Return [X, Y] of the center of cell containing provided text 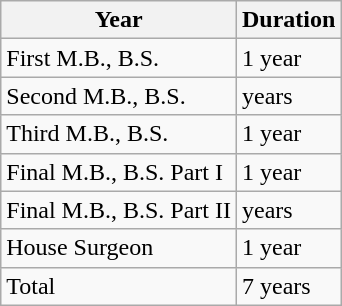
First M.B., B.S. [119, 58]
Duration [289, 20]
7 years [289, 286]
Year [119, 20]
Third M.B., B.S. [119, 134]
Final M.B., B.S. Part I [119, 172]
Final M.B., B.S. Part II [119, 210]
House Surgeon [119, 248]
Second M.B., B.S. [119, 96]
Total [119, 286]
